Return the (x, y) coordinate for the center point of the cell that contains the specified text.  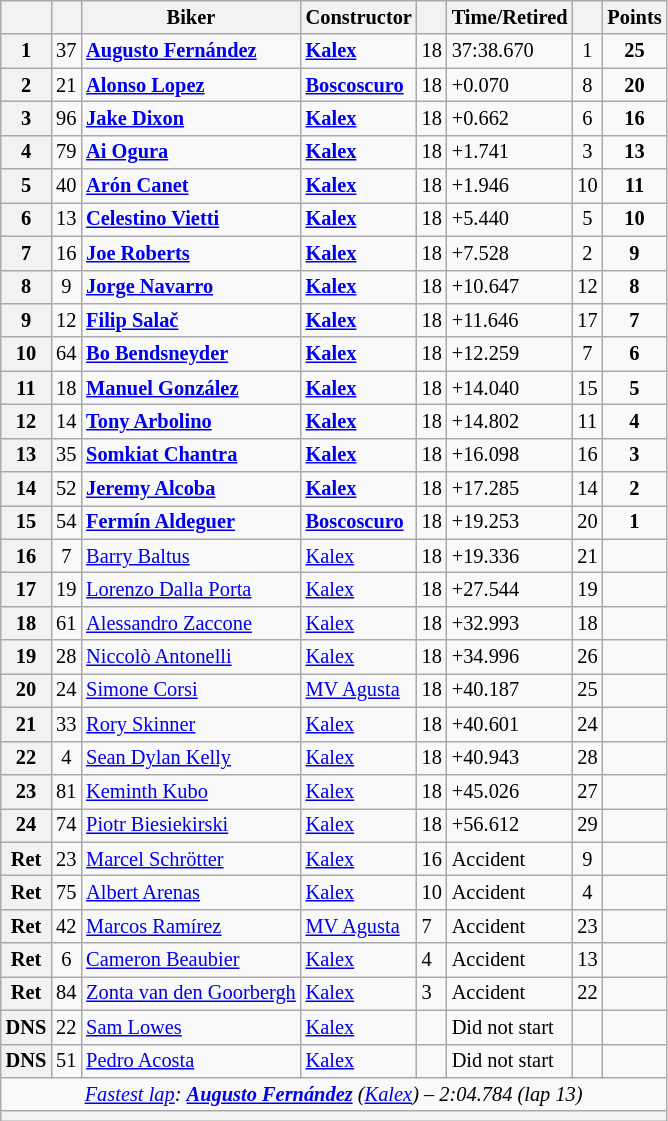
Jeremy Alcoba (190, 489)
Fastest lap: Augusto Fernández (Kalex) – 2:04.784 (lap 13) (334, 1094)
+19.336 (510, 556)
54 (66, 522)
+12.259 (510, 354)
+40.187 (510, 690)
96 (66, 118)
Jake Dixon (190, 118)
Manuel González (190, 388)
+17.285 (510, 489)
+34.996 (510, 657)
+14.802 (510, 421)
+27.544 (510, 589)
Tony Arbolino (190, 421)
Time/Retired (510, 17)
33 (66, 724)
+19.253 (510, 522)
Alonso Lopez (190, 85)
Barry Baltus (190, 556)
29 (587, 825)
61 (66, 623)
74 (66, 825)
Filip Salač (190, 320)
52 (66, 489)
27 (587, 791)
Somkiat Chantra (190, 455)
Joe Roberts (190, 253)
Sean Dylan Kelly (190, 758)
+40.943 (510, 758)
Bo Bendsneyder (190, 354)
40 (66, 186)
Pedro Acosta (190, 1061)
Piotr Biesiekirski (190, 825)
+56.612 (510, 825)
26 (587, 657)
+5.440 (510, 219)
Celestino Vietti (190, 219)
Marcel Schrötter (190, 859)
+11.646 (510, 320)
Niccolò Antonelli (190, 657)
Marcos Ramírez (190, 926)
42 (66, 926)
84 (66, 993)
81 (66, 791)
+1.946 (510, 186)
Biker (190, 17)
+7.528 (510, 253)
+45.026 (510, 791)
+0.070 (510, 85)
Sam Lowes (190, 1027)
Alessandro Zaccone (190, 623)
Simone Corsi (190, 690)
Cameron Beaubier (190, 960)
Arón Canet (190, 186)
35 (66, 455)
Ai Ogura (190, 152)
51 (66, 1061)
75 (66, 892)
Points (634, 17)
37:38.670 (510, 51)
Fermín Aldeguer (190, 522)
+14.040 (510, 388)
Constructor (359, 17)
79 (66, 152)
Zonta van den Goorbergh (190, 993)
+40.601 (510, 724)
Rory Skinner (190, 724)
+10.647 (510, 287)
+16.098 (510, 455)
+32.993 (510, 623)
37 (66, 51)
+1.741 (510, 152)
Albert Arenas (190, 892)
Jorge Navarro (190, 287)
Keminth Kubo (190, 791)
Augusto Fernández (190, 51)
Lorenzo Dalla Porta (190, 589)
+0.662 (510, 118)
64 (66, 354)
